Extract the [x, y] coordinate from the center of the cell holding the provided text.  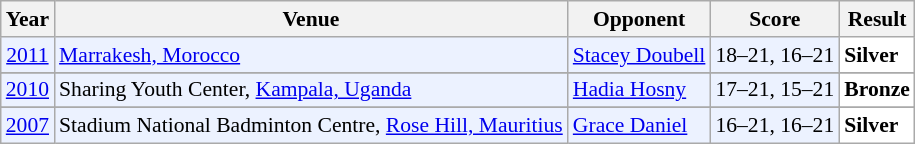
Sharing Youth Center, Kampala, Uganda [311, 90]
18–21, 16–21 [774, 55]
Marrakesh, Morocco [311, 55]
2007 [28, 126]
16–21, 16–21 [774, 126]
Grace Daniel [640, 126]
2011 [28, 55]
Venue [311, 19]
Score [774, 19]
Result [877, 19]
Stacey Doubell [640, 55]
17–21, 15–21 [774, 90]
Opponent [640, 19]
Stadium National Badminton Centre, Rose Hill, Mauritius [311, 126]
Bronze [877, 90]
2010 [28, 90]
Year [28, 19]
Hadia Hosny [640, 90]
